Output the (X, Y) coordinate of the center of the cell containing the given text.  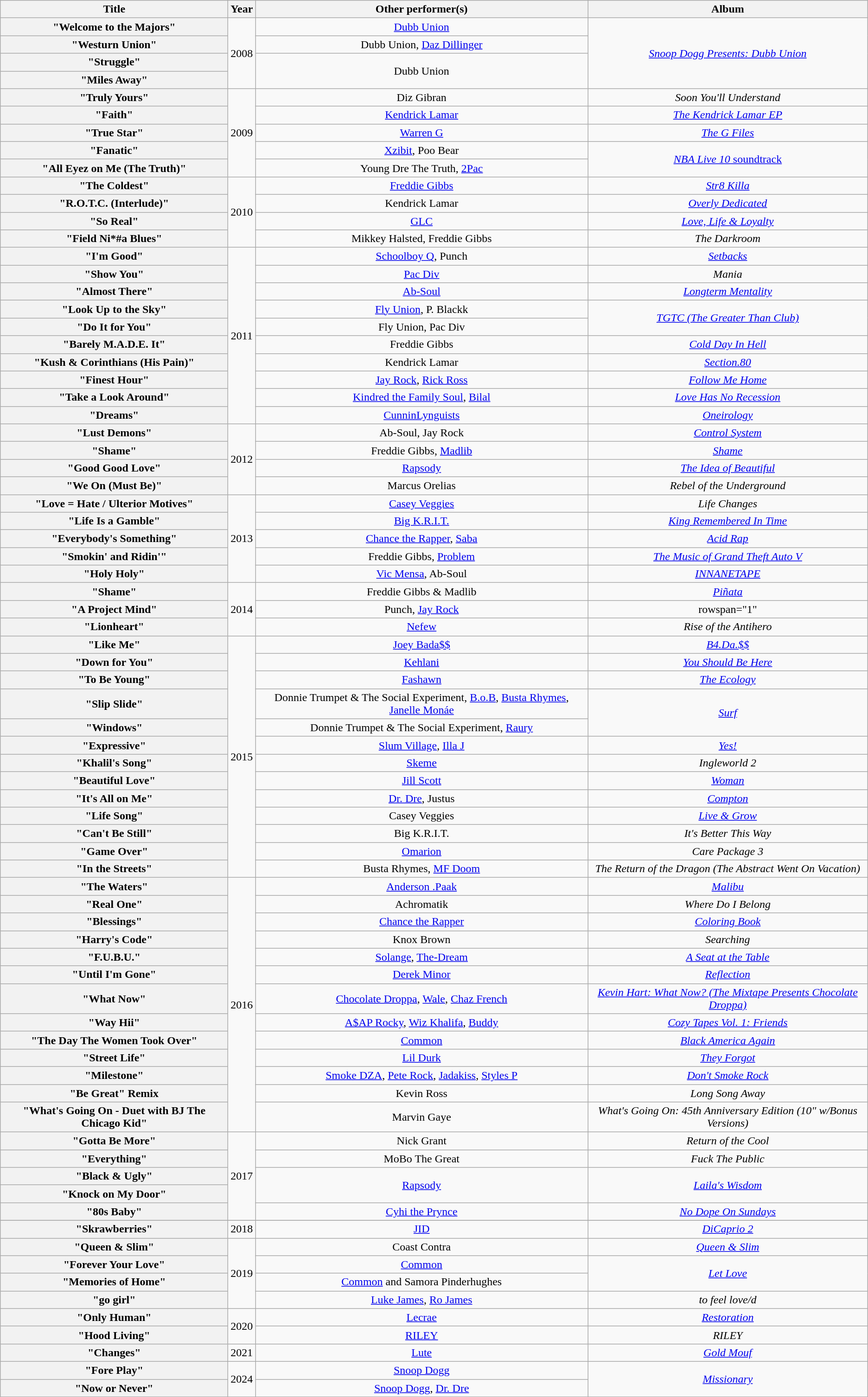
Let Love (728, 1273)
"Show You" (114, 274)
The Idea of Beautiful (728, 468)
CunninLynguists (422, 415)
Care Package 3 (728, 851)
The G Files (728, 133)
2024 (242, 1379)
"Knock on My Door" (114, 1194)
"Game Over" (114, 851)
Snoop Dogg (422, 1370)
Fuck The Public (728, 1159)
Diz Gibran (422, 97)
"All Eyez on Me (The Truth)" (114, 168)
"Faith" (114, 115)
Coloring Book (728, 922)
Joey Bada$$ (422, 644)
Jill Scott (422, 780)
to feel love/d (728, 1300)
Anderson .Paak (422, 887)
"Look Up to the Sky" (114, 309)
Marcus Orelias (422, 485)
2013 (242, 538)
Schoolboy Q, Punch (422, 256)
Setbacks (728, 256)
Oneirology (728, 415)
Lecrae (422, 1317)
"A Project Mind" (114, 609)
"Slip Slide" (114, 704)
Ab-Soul, Jay Rock (422, 433)
Soon You'll Understand (728, 97)
"Changes" (114, 1352)
"Skrawberries" (114, 1229)
"Now or Never" (114, 1388)
"Lionheart" (114, 627)
Fashawn (422, 680)
Kindred the Family Soul, Bilal (422, 397)
Smoke DZA, Pete Rock, Jadakiss, Styles P (422, 1075)
Searching (728, 939)
Ab-Soul (422, 292)
"The Day The Women Took Over" (114, 1040)
Don't Smoke Rock (728, 1075)
Follow Me Home (728, 380)
Missionary (728, 1379)
"Life Song" (114, 816)
Acid Rap (728, 539)
Freddie Gibbs & Madlib (422, 592)
Control System (728, 433)
Love, Life & Loyalty (728, 221)
Dubb Union, Daz Dillinger (422, 45)
"Only Human" (114, 1317)
"I'm Good" (114, 256)
Longterm Mentality (728, 292)
"Gotta Be More" (114, 1141)
"Beautiful Love" (114, 780)
"True Star" (114, 133)
"Holy Holy" (114, 574)
"Life Is a Gamble" (114, 521)
"Truly Yours" (114, 97)
"The Coldest" (114, 185)
"Khalil's Song" (114, 763)
"In the Streets" (114, 869)
2011 (242, 336)
No Dope On Sundays (728, 1212)
Fly Union, Pac Div (422, 327)
DiCaprio 2 (728, 1229)
"80s Baby" (114, 1212)
"Hood Living" (114, 1335)
Rebel of the Underground (728, 485)
Lute (422, 1352)
Mania (728, 274)
"Struggle" (114, 62)
Live & Grow (728, 816)
2019 (242, 1273)
"Almost There" (114, 292)
Kevin Ross (422, 1093)
Young Dre The Truth, 2Pac (422, 168)
Slum Village, Illa J (422, 745)
"Windows" (114, 727)
Chocolate Droppa, Wale, Chaz French (422, 999)
Other performer(s) (422, 9)
Vic Mensa, Ab-Soul (422, 574)
"Memories of Home" (114, 1282)
Year (242, 9)
"Lust Demons" (114, 433)
Restoration (728, 1317)
Reflection (728, 975)
Snoop Dogg Presents: Dubb Union (728, 53)
2014 (242, 609)
"F.U.B.U." (114, 957)
"Milestone" (114, 1075)
Kehlani (422, 662)
Nefew (422, 627)
"It's All on Me" (114, 798)
Shame (728, 450)
Yes! (728, 745)
JID (422, 1229)
Title (114, 9)
"Expressive" (114, 745)
"What Now" (114, 999)
"Blessings" (114, 922)
Mikkey Halsted, Freddie Gibbs (422, 239)
Long Song Away (728, 1093)
"Way Hii" (114, 1022)
"Miles Away" (114, 80)
Donnie Trumpet & The Social Experiment, Raury (422, 727)
"To Be Young" (114, 680)
Woman (728, 780)
2016 (242, 1005)
2010 (242, 212)
King Remembered In Time (728, 521)
Black America Again (728, 1040)
Coast Contra (422, 1247)
Where Do I Belong (728, 904)
Marvin Gaye (422, 1117)
Return of the Cool (728, 1141)
It's Better This Way (728, 834)
"Down for You" (114, 662)
"Forever Your Love" (114, 1264)
2021 (242, 1352)
MoBo The Great (422, 1159)
"The Waters" (114, 887)
Knox Brown (422, 939)
Dr. Dre, Justus (422, 798)
GLC (422, 221)
Cold Day In Hell (728, 344)
"Until I'm Gone" (114, 975)
2008 (242, 53)
A Seat at the Table (728, 957)
The Darkroom (728, 239)
Str8 Killa (728, 185)
NBA Live 10 soundtrack (728, 159)
"Can't Be Still" (114, 834)
Luke James, Ro James (422, 1300)
Laila's Wisdom (728, 1185)
"What's Going On - Duet with BJ The Chicago Kid" (114, 1117)
"Field Ni*#a Blues" (114, 239)
Piñata (728, 592)
"Black & Ugly" (114, 1176)
Fly Union, P. Blackk (422, 309)
A$AP Rocky, Wiz Khalifa, Buddy (422, 1022)
Album (728, 9)
Cyhi the Prynce (422, 1212)
Queen & Slim (728, 1247)
2018 (242, 1229)
"Queen & Slim" (114, 1247)
Overly Dedicated (728, 203)
"go girl" (114, 1300)
"Everybody's Something" (114, 539)
Kevin Hart: What Now? (The Mixtape Presents Chocolate Droppa) (728, 999)
"Harry's Code" (114, 939)
Love Has No Recession (728, 397)
2017 (242, 1176)
"Everything" (114, 1159)
Malibu (728, 887)
Skeme (422, 763)
Warren G (422, 133)
"Street Life" (114, 1058)
Xzibit, Poo Bear (422, 150)
2012 (242, 459)
Snoop Dogg, Dr. Dre (422, 1388)
Busta Rhymes, MF Doom (422, 869)
The Kendrick Lamar EP (728, 115)
The Music of Grand Theft Auto V (728, 556)
Chance the Rapper, Saba (422, 539)
Chance the Rapper (422, 922)
Surf (728, 712)
INNANETAPE (728, 574)
TGTC (The Greater Than Club) (728, 318)
What's Going On: 45th Anniversary Edition (10" w/Bonus Versions) (728, 1117)
Solange, The-Dream (422, 957)
Pac Div (422, 274)
"Barely M.A.D.E. It" (114, 344)
"Like Me" (114, 644)
"Love = Hate / Ulterior Motives" (114, 503)
"Take a Look Around" (114, 397)
The Return of the Dragon (The Abstract Went On Vacation) (728, 869)
Freddie Gibbs, Problem (422, 556)
"Westurn Union" (114, 45)
The Ecology (728, 680)
2015 (242, 757)
Achromatik (422, 904)
"Do It for You" (114, 327)
"So Real" (114, 221)
Common and Samora Pinderhughes (422, 1282)
"R.O.T.C. (Interlude)" (114, 203)
Life Changes (728, 503)
"Smokin' and Ridin'" (114, 556)
Omarion (422, 851)
Section.80 (728, 362)
2020 (242, 1326)
Punch, Jay Rock (422, 609)
"We On (Must Be)" (114, 485)
Derek Minor (422, 975)
"Be Great" Remix (114, 1093)
They Forgot (728, 1058)
Nick Grant (422, 1141)
"Dreams" (114, 415)
"Fanatic" (114, 150)
Freddie Gibbs, Madlib (422, 450)
Gold Mouf (728, 1352)
"Real One" (114, 904)
"Good Good Love" (114, 468)
rowspan="1" (728, 609)
"Welcome to the Majors" (114, 27)
"Finest Hour" (114, 380)
Jay Rock, Rick Ross (422, 380)
Rise of the Antihero (728, 627)
You Should Be Here (728, 662)
Compton (728, 798)
Donnie Trumpet & The Social Experiment, B.o.B, Busta Rhymes, Janelle Monáe (422, 704)
"Fore Play" (114, 1370)
"Kush & Corinthians (His Pain)" (114, 362)
2009 (242, 133)
Cozy Tapes Vol. 1: Friends (728, 1022)
Lil Durk (422, 1058)
B4.Da.$$ (728, 644)
Ingleworld 2 (728, 763)
